Determine the (X, Y) coordinate at the center of the cell enclosing the given text.  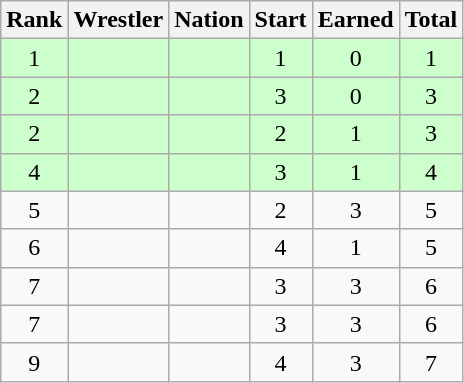
Rank (34, 20)
Nation (209, 20)
9 (34, 362)
Wrestler (118, 20)
Start (280, 20)
Earned (356, 20)
Total (431, 20)
